From the cell containing the given text, extract its center point as (X, Y) coordinate. 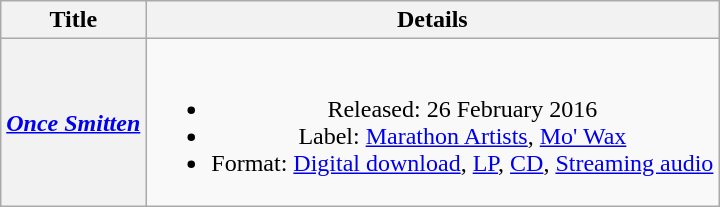
Details (432, 20)
Title (74, 20)
Released: 26 February 2016Label: Marathon Artists, Mo' WaxFormat: Digital download, LP, CD, Streaming audio (432, 122)
Once Smitten (74, 122)
